Locate the cell with the specified text and output its [x, y] center coordinate. 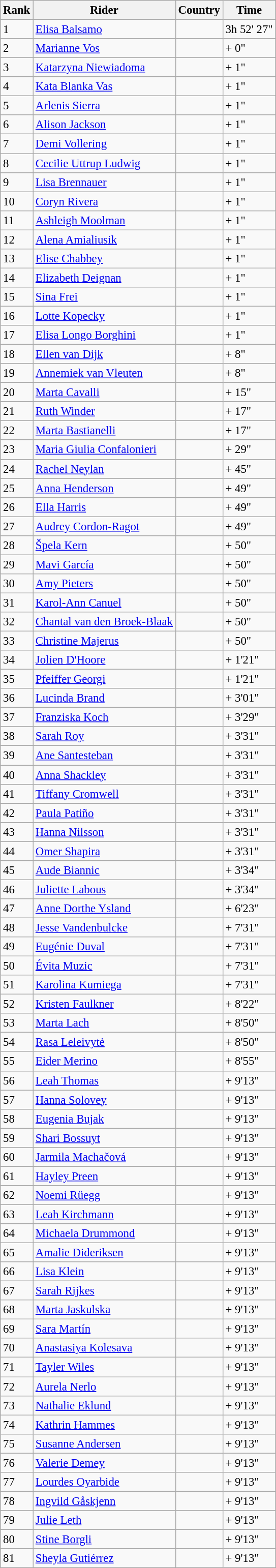
Lucinda Brand [105, 698]
31 [17, 602]
Amy Pieters [105, 584]
76 [17, 1463]
60 [17, 1157]
56 [17, 1080]
38 [17, 737]
Sara Martín [105, 1329]
Sarah Roy [105, 737]
Stine Borgli [105, 1539]
Évita Muzic [105, 966]
Audrey Cordon-Ragot [105, 526]
Leah Kirchmann [105, 1214]
Ella Harris [105, 507]
Hanna Nilsson [105, 832]
55 [17, 1062]
Mavi García [105, 564]
Demi Vollering [105, 144]
13 [17, 259]
57 [17, 1100]
21 [17, 411]
23 [17, 450]
62 [17, 1195]
18 [17, 354]
+ 3'29" [249, 717]
Hanna Solovey [105, 1100]
+ 6'23" [249, 909]
Elisa Longo Borghini [105, 335]
80 [17, 1539]
Omer Shapira [105, 851]
78 [17, 1501]
Rank [17, 10]
14 [17, 278]
Aude Biannic [105, 870]
3 [17, 68]
36 [17, 698]
Nathalie Eklund [105, 1405]
Cecilie Uttrup Ludwig [105, 163]
72 [17, 1386]
81 [17, 1558]
27 [17, 526]
43 [17, 832]
Anna Henderson [105, 488]
Alena Amialiusik [105, 239]
Alison Jackson [105, 125]
11 [17, 220]
Sina Frei [105, 297]
Sarah Rijkes [105, 1291]
Elizabeth Deignan [105, 278]
Christine Majerus [105, 641]
Lotte Kopecky [105, 316]
5 [17, 106]
Elisa Balsamo [105, 29]
+ 15" [249, 393]
7 [17, 144]
+ 29" [249, 450]
26 [17, 507]
6 [17, 125]
67 [17, 1291]
3h 52' 27" [249, 29]
59 [17, 1138]
Anne Dorthe Ysland [105, 909]
32 [17, 622]
Elise Chabbey [105, 259]
Kathrin Hammes [105, 1425]
Marta Cavalli [105, 393]
73 [17, 1405]
Kata Blanka Vas [105, 86]
Noemi Rüegg [105, 1195]
69 [17, 1329]
71 [17, 1367]
Ane Santesteban [105, 756]
Tiffany Cromwell [105, 794]
Kristen Faulkner [105, 1004]
Aurela Nerlo [105, 1386]
Rasa Leleivytė [105, 1042]
52 [17, 1004]
44 [17, 851]
22 [17, 431]
63 [17, 1214]
Julie Leth [105, 1520]
+ 8'55" [249, 1062]
34 [17, 660]
+ 8'22" [249, 1004]
35 [17, 679]
Country [199, 10]
Franziska Koch [105, 717]
29 [17, 564]
Rachel Neylan [105, 469]
Pfeiffer Georgi [105, 679]
Ingvild Gåskjenn [105, 1501]
Lisa Brennauer [105, 182]
Hayley Preen [105, 1176]
79 [17, 1520]
Chantal van den Broek-Blaak [105, 622]
Juliette Labous [105, 889]
Annemiek van Vleuten [105, 373]
Amalie Dideriksen [105, 1253]
51 [17, 985]
Arlenis Sierra [105, 106]
Marta Lach [105, 1023]
25 [17, 488]
9 [17, 182]
74 [17, 1425]
Lourdes Oyarbide [105, 1482]
Eugenia Bujak [105, 1119]
Susanne Andersen [105, 1443]
8 [17, 163]
Eider Merino [105, 1062]
Špela Kern [105, 546]
50 [17, 966]
48 [17, 927]
46 [17, 889]
+ 3'01" [249, 698]
Michaela Drummond [105, 1233]
19 [17, 373]
54 [17, 1042]
58 [17, 1119]
17 [17, 335]
24 [17, 469]
16 [17, 316]
70 [17, 1348]
Marianne Vos [105, 48]
47 [17, 909]
30 [17, 584]
+ 0" [249, 48]
Valerie Demey [105, 1463]
75 [17, 1443]
Anna Shackley [105, 775]
68 [17, 1310]
Leah Thomas [105, 1080]
Marta Jaskulska [105, 1310]
Katarzyna Niewiadoma [105, 68]
Paula Patiño [105, 813]
Ellen van Dijk [105, 354]
Jarmila Machačová [105, 1157]
2 [17, 48]
Jolien D'Hoore [105, 660]
Anastasiya Kolesava [105, 1348]
Coryn Rivera [105, 201]
15 [17, 297]
Karol-Ann Canuel [105, 602]
41 [17, 794]
40 [17, 775]
Lisa Klein [105, 1272]
Maria Giulia Confalonieri [105, 450]
45 [17, 870]
28 [17, 546]
+ 45" [249, 469]
65 [17, 1253]
Ruth Winder [105, 411]
Time [249, 10]
Karolina Kumiega [105, 985]
12 [17, 239]
10 [17, 201]
39 [17, 756]
Sheyla Gutiérrez [105, 1558]
Ashleigh Moolman [105, 220]
Eugénie Duval [105, 947]
53 [17, 1023]
Tayler Wiles [105, 1367]
61 [17, 1176]
20 [17, 393]
Jesse Vandenbulcke [105, 927]
66 [17, 1272]
Shari Bossuyt [105, 1138]
37 [17, 717]
Marta Bastianelli [105, 431]
33 [17, 641]
Rider [105, 10]
42 [17, 813]
64 [17, 1233]
77 [17, 1482]
1 [17, 29]
4 [17, 86]
49 [17, 947]
